Scan for the cell matching the given text and deliver its [X, Y] coordinate at center. 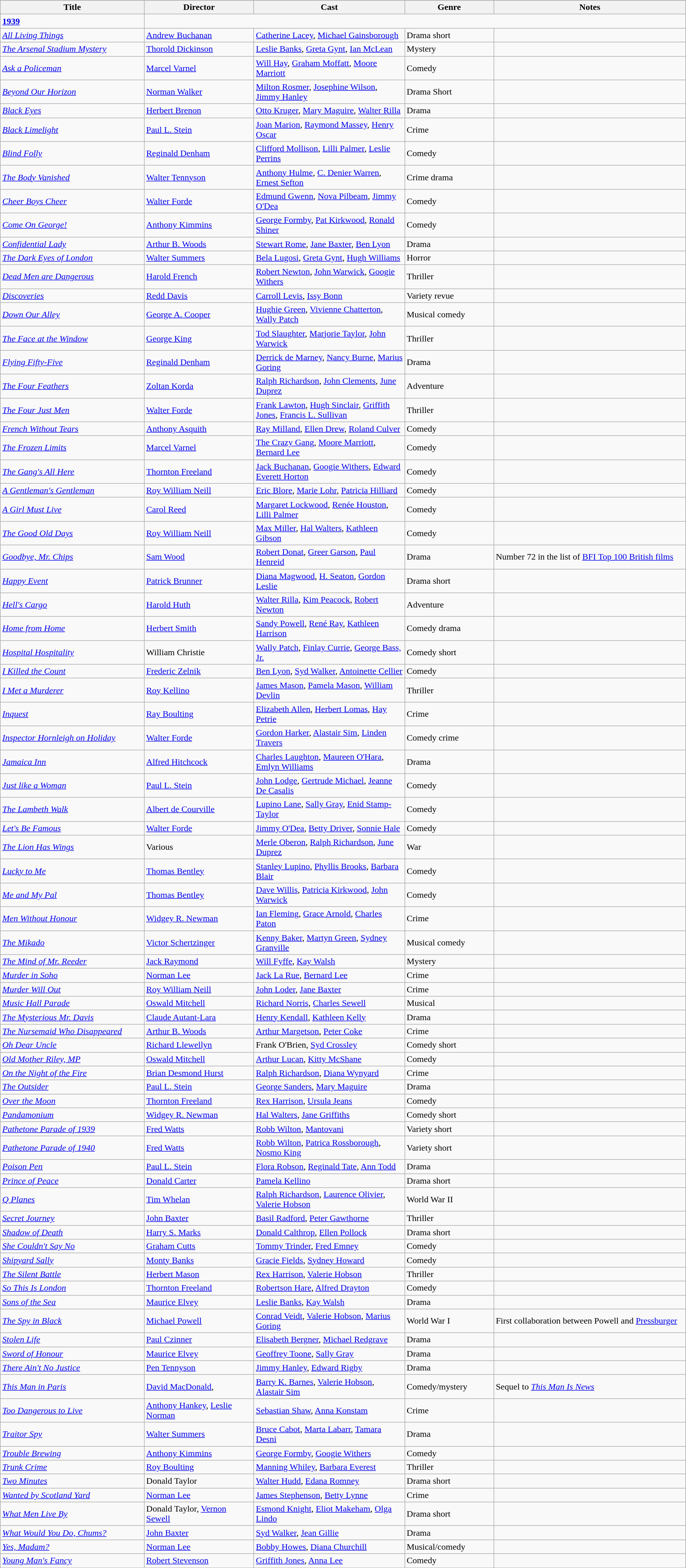
Sandy Powell, René Ray, Kathleen Harrison [329, 629]
This Man in Paris [73, 1387]
Albert de Courville [199, 809]
Tommy Trinder, Fred Emney [329, 1246]
The Dark Eyes of London [73, 258]
Musical [449, 1003]
Blind Folly [73, 153]
Milton Rosmer, Josephine Wilson, Jimmy Hanley [329, 92]
War [449, 847]
So This Is London [73, 1288]
A Girl Must Live [73, 509]
Richard Norris, Charles Sewell [329, 1003]
The Lion Has Wings [73, 847]
Robert Newton, John Warwick, Googie Withers [329, 277]
What Would You Do, Chums? [73, 1533]
Murder Will Out [73, 989]
Will Hay, Graham Moffatt, Moore Marriott [329, 68]
Syd Walker, Jean Gillie [329, 1533]
Donald Carter [199, 1180]
Frank O'Brien, Syd Crossley [329, 1045]
Tim Whelan [199, 1200]
Ralph Richardson, John Clements, June Duprez [329, 386]
Hughie Green, Vivienne Chatterton, Wally Patch [329, 314]
George Formby, Googie Withers [329, 1453]
Clifford Mollison, Lilli Palmer, Leslie Perrins [329, 153]
Anthony Hankey, Leslie Norman [199, 1410]
The Outsider [73, 1087]
Shipyard Sally [73, 1260]
Leslie Banks, Greta Gynt, Ian McLean [329, 49]
Herbert Mason [199, 1274]
Griffith Jones, Anna Lee [329, 1561]
The Good Old Days [73, 533]
Michael Powell [199, 1321]
Kenny Baker, Martyn Green, Sydney Granville [329, 942]
Happy Event [73, 580]
Jamaica Inn [73, 761]
Tod Slaughter, Marjorie Taylor, John Warwick [329, 339]
Pamela Kellino [329, 1180]
1939 [73, 21]
Ask a Policeman [73, 68]
Frank Lawton, Hugh Sinclair, Griffith Jones, Francis L. Sullivan [329, 410]
Ray Boulting [199, 714]
Black Limelight [73, 130]
Comedy drama [449, 629]
Robertson Hare, Alfred Drayton [329, 1288]
Alfred Hitchcock [199, 761]
Old Mother Riley, MP [73, 1059]
Oh Dear Uncle [73, 1045]
Zoltan Korda [199, 386]
Bobby Howes, Diana Churchill [329, 1547]
Ralph Richardson, Diana Wynyard [329, 1073]
Wanted by Scotland Yard [73, 1495]
Goodbye, Mr. Chips [73, 557]
Barry K. Barnes, Valerie Hobson, Alastair Sim [329, 1387]
World War II [449, 1200]
Graham Cutts [199, 1246]
Pandamonium [73, 1115]
Crime drama [449, 177]
The Nursemaid Who Disappeared [73, 1031]
Thorold Dickinson [199, 49]
Two Minutes [73, 1481]
Patrick Brunner [199, 580]
George King [199, 339]
Jack La Rue, Bernard Lee [329, 975]
Walter Tennyson [199, 177]
Carol Reed [199, 509]
She Couldn't Say No [73, 1246]
Poison Pen [73, 1166]
Q Planes [73, 1200]
Sons of the Sea [73, 1302]
Traitor Spy [73, 1434]
Esmond Knight, Eliot Makeham, Olga Lindo [329, 1514]
Jack Buchanan, Googie Withers, Edward Everett Horton [329, 471]
James Mason, Pamela Mason, William Devlin [329, 690]
William Christie [199, 652]
Gordon Harker, Alastair Sim, Linden Travers [329, 738]
Trunk Crime [73, 1467]
Diana Magwood, H. Seaton, Gordon Leslie [329, 580]
Roy Kellino [199, 690]
Over the Moon [73, 1101]
Robert Donat, Greer Garson, Paul Henreid [329, 557]
The Arsenal Stadium Mystery [73, 49]
Director [199, 7]
Ben Lyon, Syd Walker, Antoinette Cellier [329, 671]
Herbert Brenon [199, 111]
Derrick de Marney, Nancy Burne, Marius Goring [329, 362]
World War I [449, 1321]
I Met a Murderer [73, 690]
Music Hall Parade [73, 1003]
Rex Harrison, Valerie Hobson [329, 1274]
Henry Kendall, Kathleen Kelly [329, 1017]
Too Dangerous to Live [73, 1410]
Title [73, 7]
Joan Marion, Raymond Massey, Henry Oscar [329, 130]
The Mysterious Mr. Davis [73, 1017]
John Lodge, Gertrude Michael, Jeanne De Casalis [329, 786]
Catherine Lacey, Michael Gainsborough [329, 35]
Walter Hudd, Edana Romney [329, 1481]
The Gang's All Here [73, 471]
Notes [590, 7]
Sam Wood [199, 557]
Black Eyes [73, 111]
Musical/comedy [449, 1547]
Discoveries [73, 296]
Variety revue [449, 296]
Leslie Banks, Kay Walsh [329, 1302]
Hal Walters, Jane Griffiths [329, 1115]
The Silent Battle [73, 1274]
Robb Wilton, Mantovani [329, 1129]
Down Our Alley [73, 314]
George A. Cooper [199, 314]
Geoffrey Toone, Sally Gray [329, 1354]
Trouble Brewing [73, 1453]
The Frozen Limits [73, 448]
Inquest [73, 714]
Elizabeth Allen, Herbert Lomas, Hay Petrie [329, 714]
First collaboration between Powell and Pressburger [590, 1321]
The Spy in Black [73, 1321]
Arthur Margetson, Peter Coke [329, 1031]
Lucky to Me [73, 871]
Home from Home [73, 629]
What Men Live By [73, 1514]
Brian Desmond Hurst [199, 1073]
Young Man's Fancy [73, 1561]
Murder in Soho [73, 975]
Elisabeth Bergner, Michael Redgrave [329, 1340]
Anthony Asquith [199, 429]
French Without Tears [73, 429]
Norman Walker [199, 92]
Anthony Hulme, C. Denier Warren, Ernest Sefton [329, 177]
Harry S. Marks [199, 1232]
Jack Raymond [199, 962]
Pathetone Parade of 1939 [73, 1129]
The Crazy Gang, Moore Marriott, Bernard Lee [329, 448]
Stolen Life [73, 1340]
Will Fyffe, Kay Walsh [329, 962]
Cast [329, 7]
The Mind of Mr. Reeder [73, 962]
Carroll Levis, Issy Bonn [329, 296]
Number 72 in the list of BFI Top 100 British films [590, 557]
The Mikado [73, 942]
Stewart Rome, Jane Baxter, Ben Lyon [329, 244]
Bela Lugosi, Greta Gynt, Hugh Williams [329, 258]
Beyond Our Horizon [73, 92]
Sword of Honour [73, 1354]
The Body Vanished [73, 177]
Comedy/mystery [449, 1387]
Redd Davis [199, 296]
Conrad Veidt, Valerie Hobson, Marius Goring [329, 1321]
Donald Calthrop, Ellen Pollock [329, 1232]
Arthur Lucan, Kitty McShane [329, 1059]
Merle Oberon, Ralph Richardson, June Duprez [329, 847]
David MacDonald, [199, 1387]
Donald Taylor, Vernon Sewell [199, 1514]
Cheer Boys Cheer [73, 201]
Charles Laughton, Maureen O'Hara, Emlyn Williams [329, 761]
A Gentleman's Gentleman [73, 490]
Bruce Cabot, Marta Labarr, Tamara Desni [329, 1434]
Genre [449, 7]
Come On George! [73, 225]
Yes, Madam? [73, 1547]
Shadow of Death [73, 1232]
Flying Fifty-Five [73, 362]
Prince of Peace [73, 1180]
Ralph Richardson, Laurence Olivier, Valerie Hobson [329, 1200]
George Sanders, Mary Maguire [329, 1087]
Dead Men are Dangerous [73, 277]
Men Without Honour [73, 918]
Manning Whiley, Barbara Everest [329, 1467]
Ray Milland, Ellen Drew, Roland Culver [329, 429]
The Lambeth Walk [73, 809]
James Stephenson, Betty Lynne [329, 1495]
Roy Boulting [199, 1467]
Me and My Pal [73, 895]
Horror [449, 258]
Otto Kruger, Mary Maguire, Walter Rilla [329, 111]
Hospital Hospitality [73, 652]
There Ain't No Justice [73, 1368]
Claude Autant-Lara [199, 1017]
John Loder, Jane Baxter [329, 989]
Just like a Woman [73, 786]
Lupino Lane, Sally Gray, Enid Stamp-Taylor [329, 809]
On the Night of the Fire [73, 1073]
Frederic Zelnik [199, 671]
The Four Feathers [73, 386]
Drama Short [449, 92]
Flora Robson, Reginald Tate, Ann Todd [329, 1166]
Stanley Lupino, Phyllis Brooks, Barbara Blair [329, 871]
Jimmy O'Dea, Betty Driver, Sonnie Hale [329, 828]
The Four Just Men [73, 410]
Richard Llewellyn [199, 1045]
Hell's Cargo [73, 605]
Rex Harrison, Ursula Jeans [329, 1101]
Donald Taylor [199, 1481]
Sequel to This Man Is News [590, 1387]
Secret Journey [73, 1218]
Confidential Lady [73, 244]
Max Miller, Hal Walters, Kathleen Gibson [329, 533]
The Face at the Window [73, 339]
Robert Stevenson [199, 1561]
Harold Huth [199, 605]
Comedy crime [449, 738]
Let's Be Famous [73, 828]
Herbert Smith [199, 629]
Monty Banks [199, 1260]
Sebastian Shaw, Anna Konstam [329, 1410]
Gracie Fields, Sydney Howard [329, 1260]
Andrew Buchanan [199, 35]
Edmund Gwenn, Nova Pilbeam, Jimmy O'Dea [329, 201]
Pen Tennyson [199, 1368]
Dave Willis, Patricia Kirkwood, John Warwick [329, 895]
Paul Czinner [199, 1340]
Robb Wilton, Patrica Rossborough, Nosmo King [329, 1148]
Walter Rilla, Kim Peacock, Robert Newton [329, 605]
Harold French [199, 277]
Eric Blore, Marie Lohr, Patricia Hilliard [329, 490]
Jimmy Hanley, Edward Rigby [329, 1368]
I Killed the Count [73, 671]
George Formby, Pat Kirkwood, Ronald Shiner [329, 225]
Pathetone Parade of 1940 [73, 1148]
Basil Radford, Peter Gawthorne [329, 1218]
Inspector Hornleigh on Holiday [73, 738]
Ian Fleming, Grace Arnold, Charles Paton [329, 918]
All Living Things [73, 35]
Various [199, 847]
Margaret Lockwood, Renée Houston, Lilli Palmer [329, 509]
Victor Schertzinger [199, 942]
Wally Patch, Finlay Currie, George Bass, Jr. [329, 652]
